Detect which cell encompasses the target text, then output its [x, y] center coordinate. 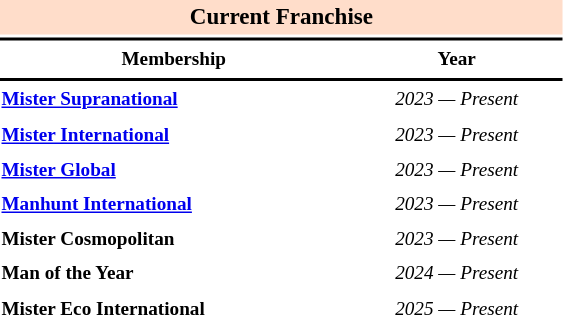
Mister Cosmopolitan [174, 240]
Mister International [174, 135]
Man of the Year [174, 274]
Year [457, 60]
Mister Global [174, 170]
Mister Supranational [174, 101]
Membership [174, 60]
Current Franchise [282, 18]
Manhunt International [174, 205]
2024 — Present [457, 274]
